Return [X, Y] of the center of cell containing provided text 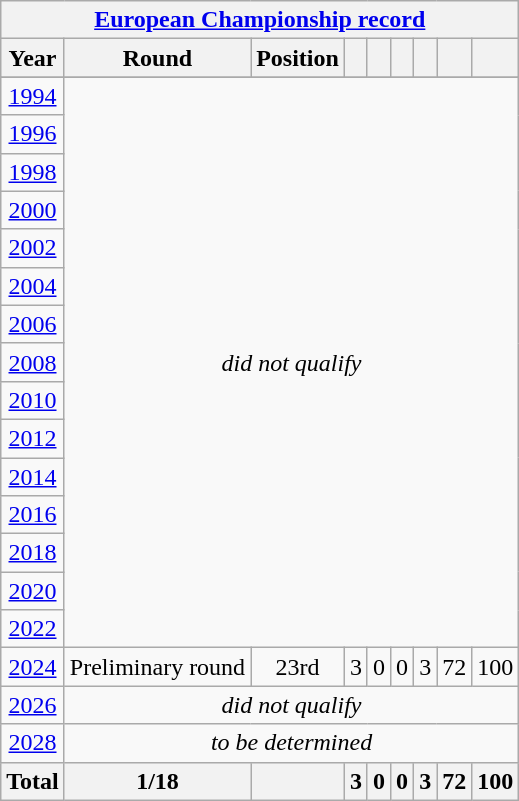
Preliminary round [157, 667]
2002 [33, 248]
1/18 [157, 781]
2026 [33, 705]
2012 [33, 438]
Total [33, 781]
2020 [33, 591]
2016 [33, 515]
Year [33, 58]
2008 [33, 362]
2004 [33, 286]
2018 [33, 553]
to be determined [291, 743]
2028 [33, 743]
2014 [33, 477]
2024 [33, 667]
Position [298, 58]
Round [157, 58]
2010 [33, 400]
2000 [33, 210]
23rd [298, 667]
2006 [33, 324]
1998 [33, 172]
1996 [33, 134]
2022 [33, 629]
European Championship record [260, 20]
1994 [33, 96]
